Extract the [X, Y] coordinate from the center of the cell holding the provided text.  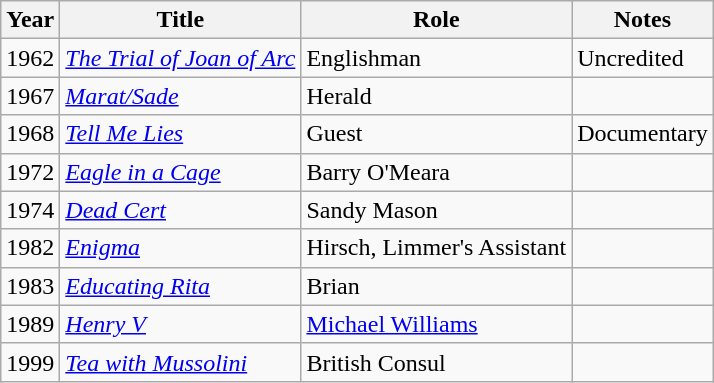
Guest [436, 134]
Henry V [180, 324]
1967 [30, 96]
Documentary [643, 134]
Notes [643, 20]
Tea with Mussolini [180, 362]
Dead Cert [180, 210]
Role [436, 20]
Sandy Mason [436, 210]
Educating Rita [180, 286]
British Consul [436, 362]
1982 [30, 248]
Michael Williams [436, 324]
The Trial of Joan of Arc [180, 58]
Barry O'Meara [436, 172]
Year [30, 20]
1968 [30, 134]
Tell Me Lies [180, 134]
Englishman [436, 58]
1983 [30, 286]
1972 [30, 172]
Brian [436, 286]
Uncredited [643, 58]
Enigma [180, 248]
Eagle in a Cage [180, 172]
Title [180, 20]
Herald [436, 96]
Marat/Sade [180, 96]
Hirsch, Limmer's Assistant [436, 248]
1999 [30, 362]
1962 [30, 58]
1974 [30, 210]
1989 [30, 324]
